Extract the [X, Y] coordinate from the center of the cell holding the provided text.  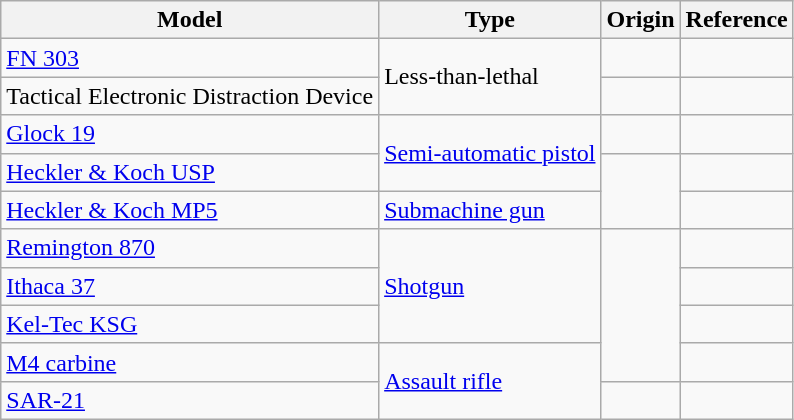
Origin [640, 20]
Heckler & Koch USP [190, 172]
M4 carbine [190, 362]
Remington 870 [190, 248]
Kel-Tec KSG [190, 324]
Semi-automatic pistol [490, 153]
Tactical Electronic Distraction Device [190, 96]
Ithaca 37 [190, 286]
Shotgun [490, 286]
Glock 19 [190, 134]
Reference [736, 20]
FN 303 [190, 58]
Submachine gun [490, 210]
SAR-21 [190, 400]
Type [490, 20]
Model [190, 20]
Less-than-lethal [490, 77]
Assault rifle [490, 381]
Heckler & Koch MP5 [190, 210]
